Provide the [X, Y] coordinate of the cell's center where the given text is located.  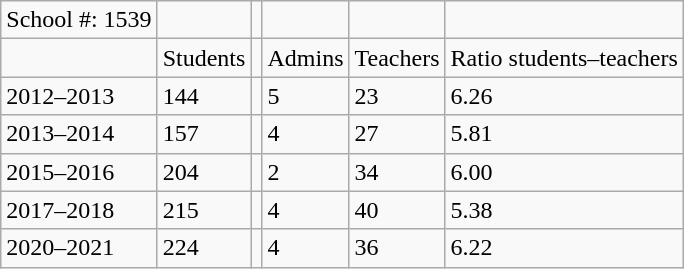
40 [397, 210]
Admins [306, 58]
27 [397, 134]
224 [204, 248]
2012–2013 [79, 96]
157 [204, 134]
34 [397, 172]
215 [204, 210]
6.00 [564, 172]
5 [306, 96]
5.81 [564, 134]
2020–2021 [79, 248]
23 [397, 96]
Students [204, 58]
204 [204, 172]
6.26 [564, 96]
2015–2016 [79, 172]
2017–2018 [79, 210]
Teachers [397, 58]
36 [397, 248]
2 [306, 172]
School #: 1539 [79, 20]
Ratio students–teachers [564, 58]
144 [204, 96]
6.22 [564, 248]
2013–2014 [79, 134]
5.38 [564, 210]
